Determine the (X, Y) coordinate at the center of the cell enclosing the given text.  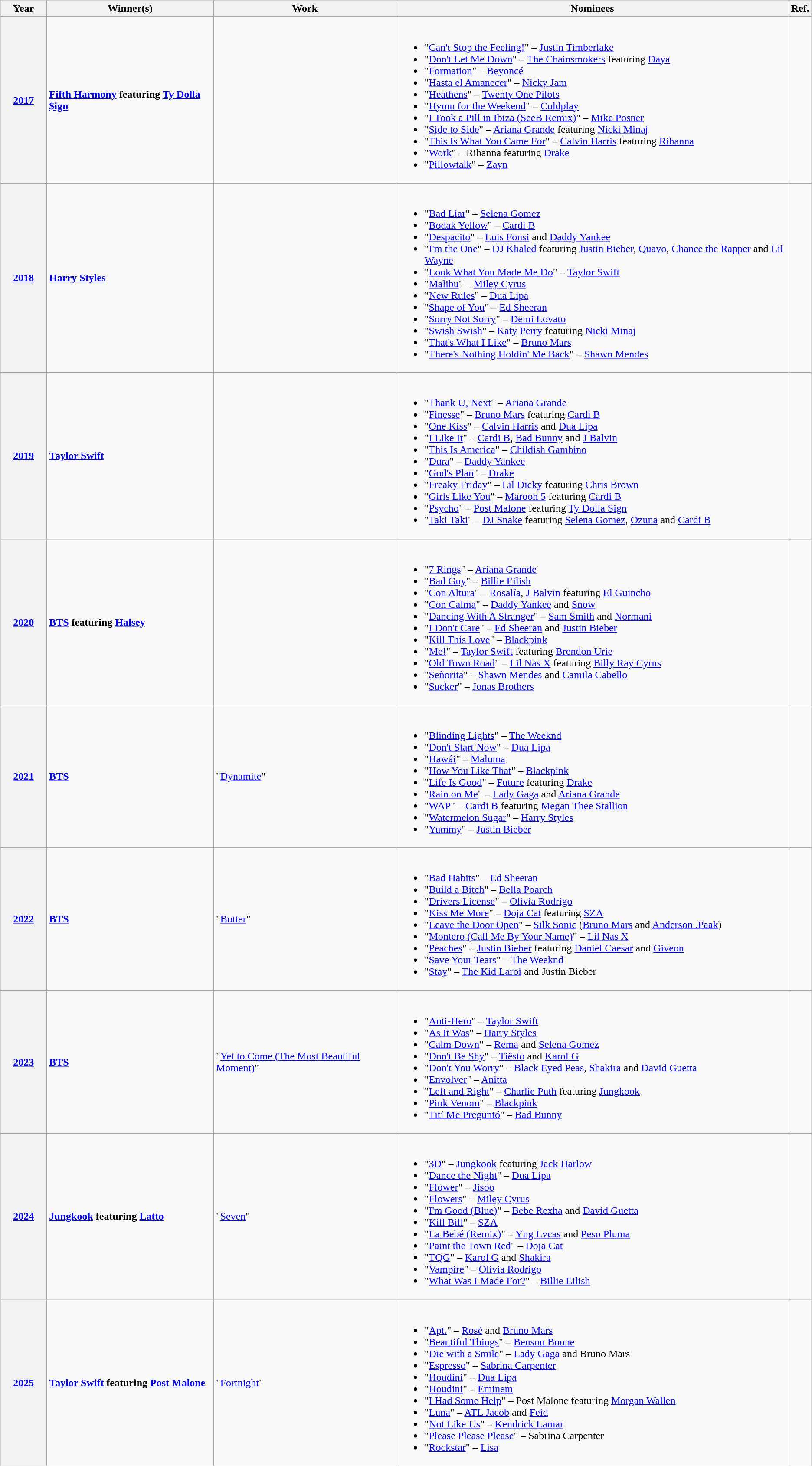
2025 (23, 1382)
2018 (23, 278)
Nominees (593, 9)
2019 (23, 456)
Harry Styles (130, 278)
2021 (23, 777)
Ref. (800, 9)
Fifth Harmony featuring Ty Dolla $ign (130, 100)
2024 (23, 1217)
Taylor Swift featuring Post Malone (130, 1382)
BTS featuring Halsey (130, 622)
"Butter" (304, 919)
2023 (23, 1062)
"Fortnight" (304, 1382)
Work (304, 9)
Winner(s) (130, 9)
2017 (23, 100)
2020 (23, 622)
"Dynamite" (304, 777)
Jungkook featuring Latto (130, 1217)
"Yet to Come (The Most Beautiful Moment)" (304, 1062)
2022 (23, 919)
Year (23, 9)
Taylor Swift (130, 456)
"Seven" (304, 1217)
